From the cell containing the given text, extract its center point as (X, Y) coordinate. 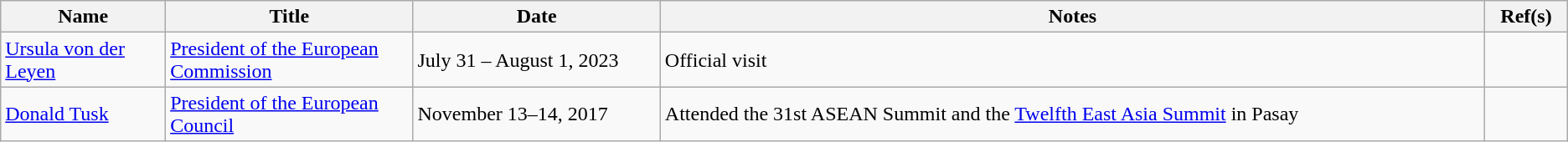
Ref(s) (1526, 17)
November 13–14, 2017 (536, 114)
Name (84, 17)
Title (290, 17)
Ursula von der Leyen (84, 60)
Notes (1072, 17)
Attended the 31st ASEAN Summit and the Twelfth East Asia Summit in Pasay (1072, 114)
Date (536, 17)
Donald Tusk (84, 114)
President of the European Commission (290, 60)
President of the European Council (290, 114)
Official visit (1072, 60)
July 31 – August 1, 2023 (536, 60)
